Determine the [x, y] coordinate at the center of the cell enclosing the given text.  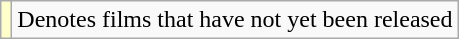
Denotes films that have not yet been released [235, 20]
